For the text-containing cell, return its midpoint in (x, y) coordinate format. 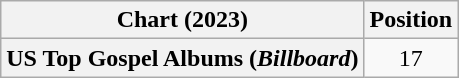
US Top Gospel Albums (Billboard) (182, 58)
Position (411, 20)
17 (411, 58)
Chart (2023) (182, 20)
